For the text-containing cell, return its midpoint in [X, Y] coordinate format. 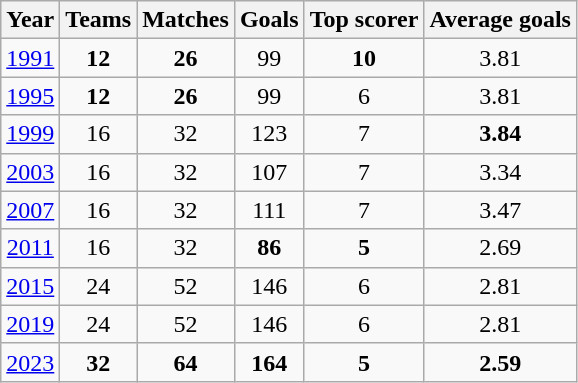
1999 [30, 134]
2015 [30, 286]
2023 [30, 362]
2.69 [500, 248]
1995 [30, 96]
2019 [30, 324]
164 [269, 362]
111 [269, 210]
Year [30, 20]
123 [269, 134]
107 [269, 172]
3.84 [500, 134]
Top scorer [364, 20]
Average goals [500, 20]
3.47 [500, 210]
1991 [30, 58]
10 [364, 58]
2003 [30, 172]
2.59 [500, 362]
86 [269, 248]
Matches [186, 20]
3.34 [500, 172]
2011 [30, 248]
2007 [30, 210]
Teams [98, 20]
64 [186, 362]
Goals [269, 20]
